Locate the cell with the specified text and output its [x, y] center coordinate. 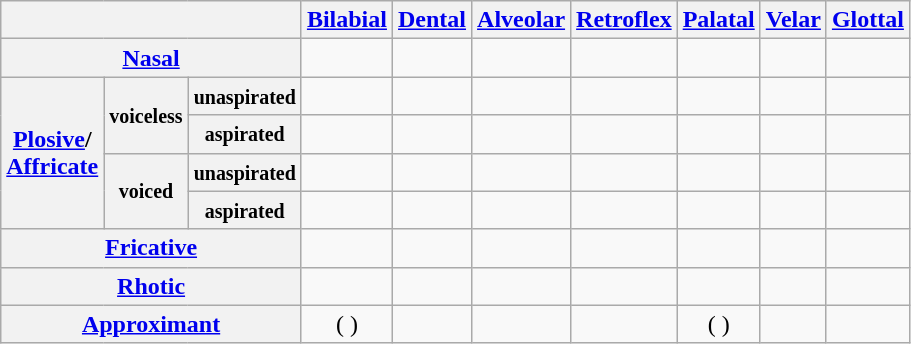
Bilabial [346, 20]
Fricative [152, 248]
Approximant [152, 324]
Palatal [718, 20]
Dental [432, 20]
Alveolar [522, 20]
voiceless [146, 115]
Rhotic [152, 286]
Nasal [152, 58]
Velar [793, 20]
voiced [146, 191]
Retroflex [624, 20]
Plosive/Affricate [52, 153]
Glottal [868, 20]
